Detect which cell encompasses the target text, then output its [X, Y] center coordinate. 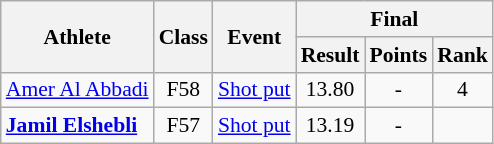
Result [330, 55]
Athlete [78, 36]
Rank [462, 55]
Event [254, 36]
Final [394, 19]
Points [399, 55]
Amer Al Abbadi [78, 90]
Class [184, 36]
4 [462, 90]
13.19 [330, 126]
Jamil Elshebli [78, 126]
13.80 [330, 90]
F58 [184, 90]
F57 [184, 126]
